Determine the [x, y] coordinate at the center of the cell enclosing the given text.  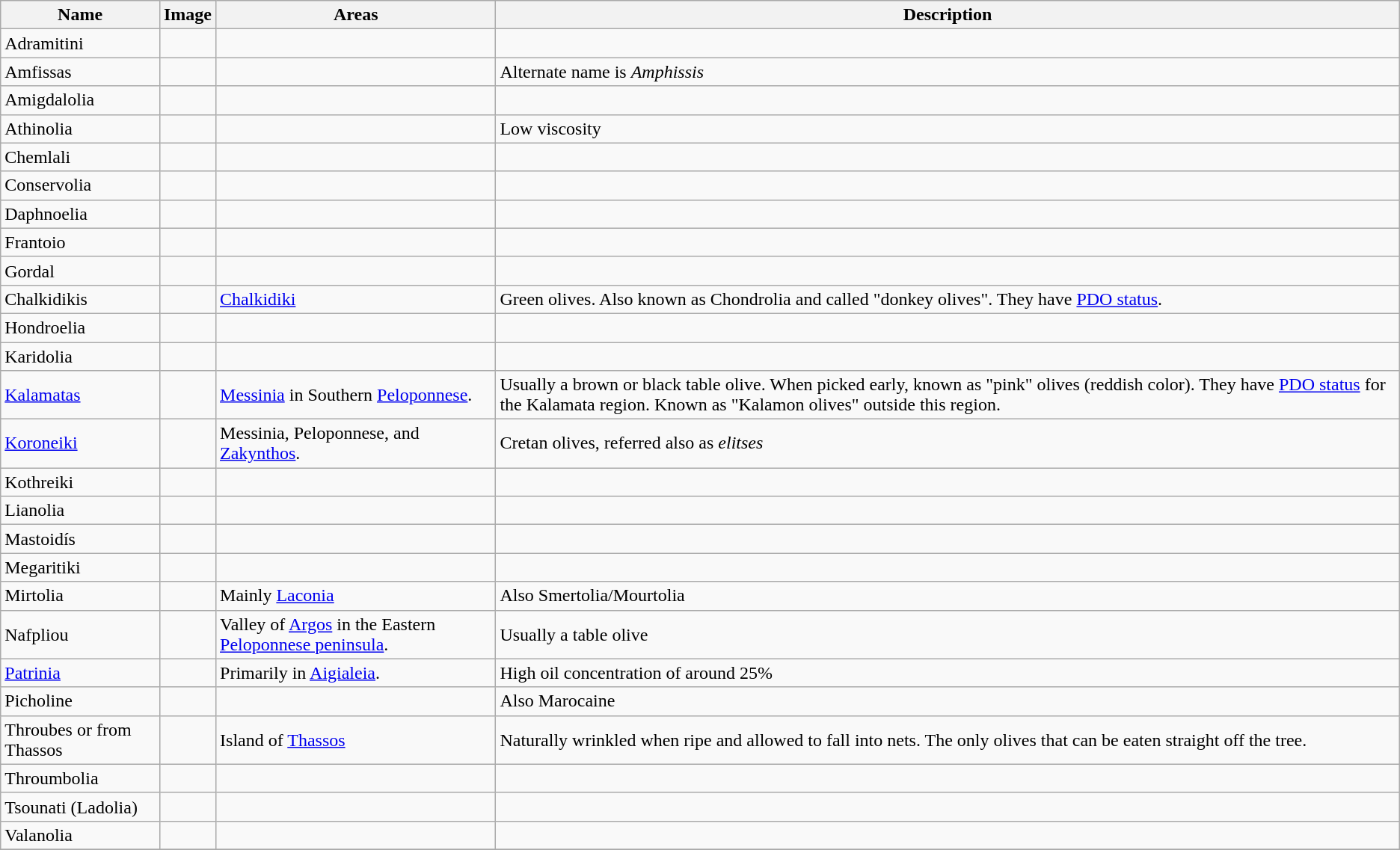
Alternate name is Amphissis [948, 72]
Green olives. Also known as Chondrolia and called "donkey olives". They have PDO status. [948, 299]
Tsounati (Ladolia) [81, 807]
Mastoidís [81, 539]
Patrinia [81, 673]
Lianolia [81, 511]
Amigdalolia [81, 100]
Valanolia [81, 835]
Image [187, 15]
Megaritiki [81, 567]
Chemlali [81, 157]
Usually a table olive [948, 634]
Throubes or from Thassos [81, 740]
Chalkidikis [81, 299]
Primarily in Aigialeia. [356, 673]
Daphnoelia [81, 214]
Messinia, Peloponnese, and Zakynthos. [356, 444]
Kothreiki [81, 482]
Areas [356, 15]
Name [81, 15]
Cretan olives, referred also as elitses [948, 444]
Chalkidiki [356, 299]
Conservolia [81, 185]
High oil concentration of around 25% [948, 673]
Mainly Laconia [356, 596]
Valley of Argos in the Eastern Peloponnese peninsula. [356, 634]
Throumbolia [81, 778]
Athinolia [81, 129]
Description [948, 15]
Island of Thassos [356, 740]
Gordal [81, 271]
Adramitini [81, 43]
Also Smertolia/Mourtolia [948, 596]
Amfissas [81, 72]
Messinia in Southern Peloponnese. [356, 395]
Kalamatas [81, 395]
Picholine [81, 701]
Nafpliou [81, 634]
Naturally wrinkled when ripe and allowed to fall into nets. The only olives that can be eaten straight off the tree. [948, 740]
Low viscosity [948, 129]
Frantoio [81, 242]
Also Marocaine [948, 701]
Mirtolia [81, 596]
Karidolia [81, 357]
Koroneiki [81, 444]
Hondroelia [81, 327]
